Output the [x, y] coordinate of the center of the cell containing the given text.  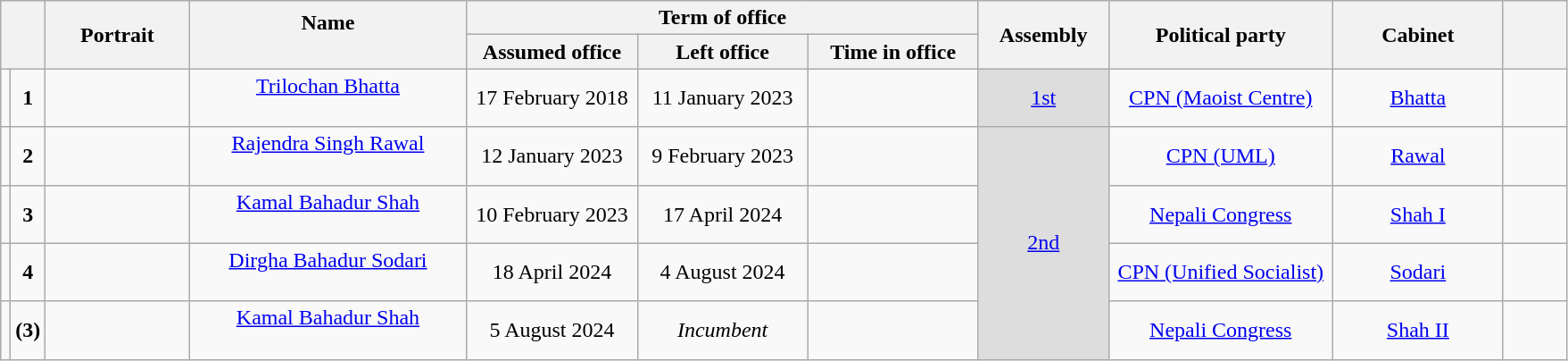
9 February 2023 [723, 155]
Time in office [892, 52]
CPN (UML) [1221, 155]
Left office [723, 52]
3 [29, 214]
Rawal [1417, 155]
2 [29, 155]
Incumbent [723, 331]
Assumed office [552, 52]
18 April 2024 [552, 272]
2nd [1043, 243]
10 February 2023 [552, 214]
17 February 2018 [552, 98]
Cabinet [1417, 35]
Term of office [723, 18]
CPN (Maoist Centre) [1221, 98]
Portrait [118, 35]
Political party [1221, 35]
Rajendra Singh Rawal [328, 155]
Name [328, 35]
17 April 2024 [723, 214]
Assembly [1043, 35]
Trilochan Bhatta [328, 98]
4 August 2024 [723, 272]
1st [1043, 98]
Shah II [1417, 331]
Sodari [1417, 272]
CPN (Unified Socialist) [1221, 272]
1 [29, 98]
(3) [29, 331]
4 [29, 272]
5 August 2024 [552, 331]
Dirgha Bahadur Sodari [328, 272]
11 January 2023 [723, 98]
Bhatta [1417, 98]
Shah I [1417, 214]
12 January 2023 [552, 155]
